Return (X, Y) of the center of cell containing provided text 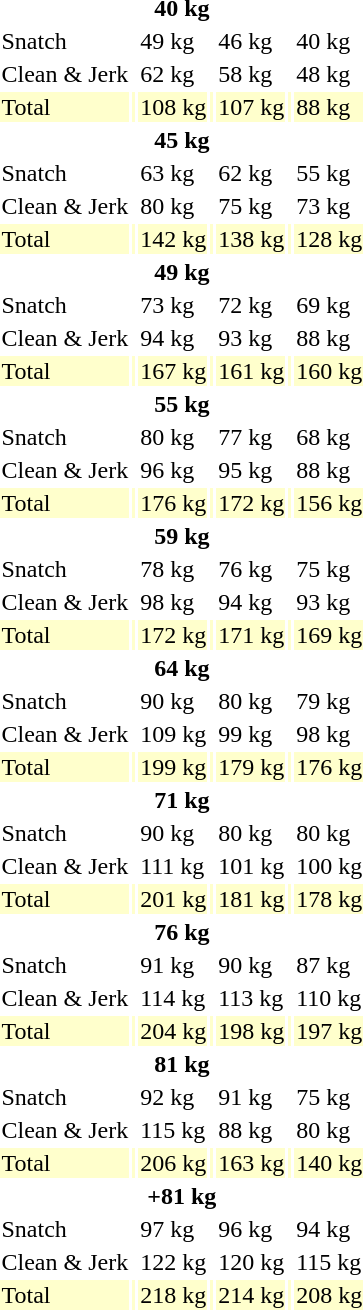
98 kg (174, 602)
93 kg (252, 338)
95 kg (252, 470)
114 kg (174, 998)
46 kg (252, 41)
206 kg (174, 1163)
63 kg (174, 173)
138 kg (252, 239)
107 kg (252, 107)
108 kg (174, 107)
176 kg (174, 503)
142 kg (174, 239)
201 kg (174, 899)
218 kg (174, 1295)
214 kg (252, 1295)
97 kg (174, 1229)
115 kg (174, 1130)
179 kg (252, 767)
101 kg (252, 866)
109 kg (174, 734)
171 kg (252, 635)
88 kg (252, 1130)
163 kg (252, 1163)
167 kg (174, 371)
99 kg (252, 734)
113 kg (252, 998)
181 kg (252, 899)
49 kg (174, 41)
72 kg (252, 305)
77 kg (252, 437)
92 kg (174, 1097)
111 kg (174, 866)
73 kg (174, 305)
75 kg (252, 206)
120 kg (252, 1262)
58 kg (252, 74)
76 kg (252, 569)
161 kg (252, 371)
198 kg (252, 1031)
204 kg (174, 1031)
199 kg (174, 767)
78 kg (174, 569)
122 kg (174, 1262)
